Detect which cell encompasses the target text, then output its [x, y] center coordinate. 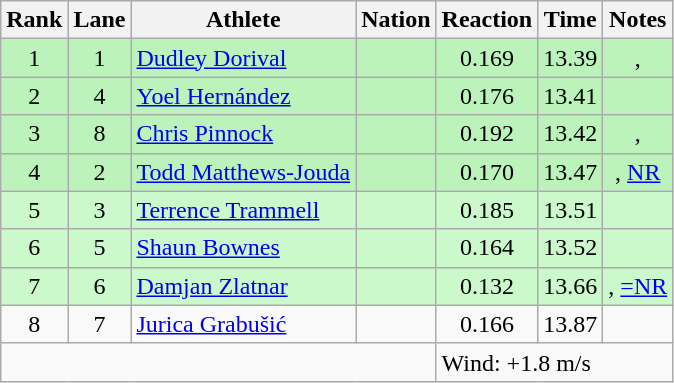
Todd Matthews-Jouda [244, 172]
Rank [34, 20]
Damjan Zlatnar [244, 286]
Wind: +1.8 m/s [554, 362]
13.52 [570, 248]
13.66 [570, 286]
13.39 [570, 58]
13.47 [570, 172]
0.169 [487, 58]
0.166 [487, 324]
0.185 [487, 210]
Yoel Hernández [244, 96]
13.41 [570, 96]
0.132 [487, 286]
, =NR [638, 286]
0.176 [487, 96]
, NR [638, 172]
Reaction [487, 20]
Jurica Grabušić [244, 324]
Dudley Dorival [244, 58]
0.164 [487, 248]
Athlete [244, 20]
13.51 [570, 210]
Time [570, 20]
0.192 [487, 134]
13.87 [570, 324]
0.170 [487, 172]
13.42 [570, 134]
Shaun Bownes [244, 248]
Notes [638, 20]
Chris Pinnock [244, 134]
Terrence Trammell [244, 210]
Nation [396, 20]
Lane [100, 20]
